Return the (X, Y) coordinate for the center point of the cell that contains the specified text.  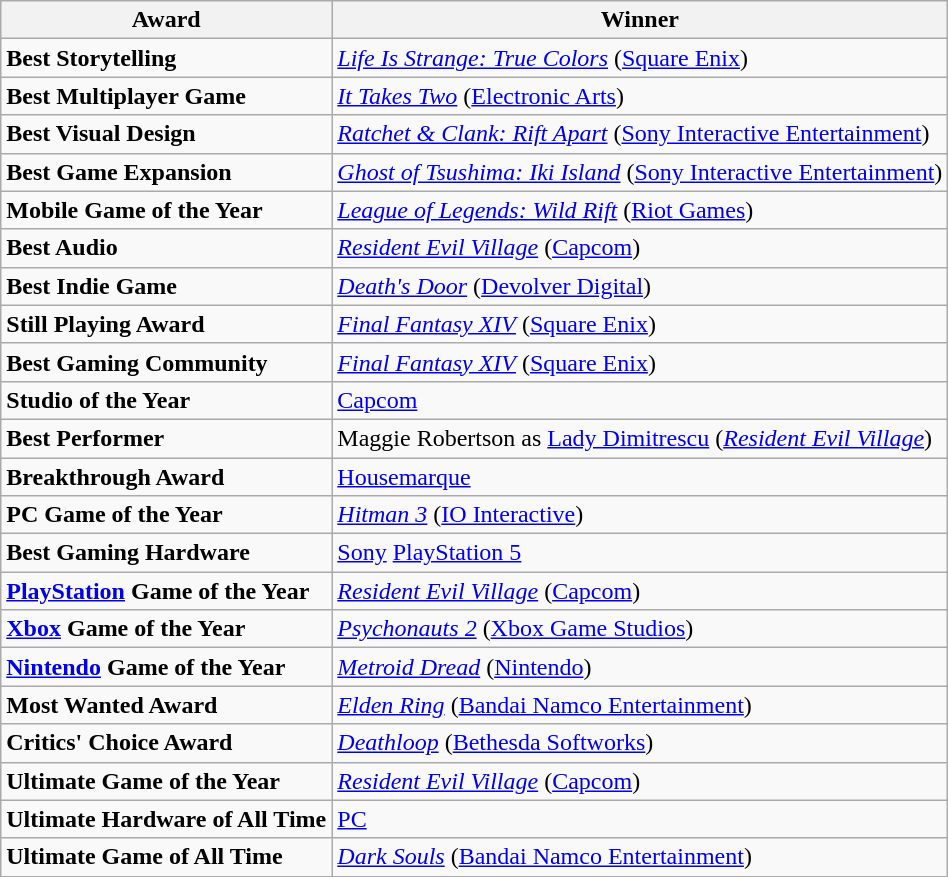
Studio of the Year (166, 400)
Ultimate Game of the Year (166, 781)
Winner (640, 20)
Ratchet & Clank: Rift Apart (Sony Interactive Entertainment) (640, 134)
Elden Ring (Bandai Namco Entertainment) (640, 705)
Best Game Expansion (166, 172)
It Takes Two (Electronic Arts) (640, 96)
Capcom (640, 400)
Best Visual Design (166, 134)
Dark Souls (Bandai Namco Entertainment) (640, 857)
Award (166, 20)
Mobile Game of the Year (166, 210)
Ghost of Tsushima: Iki Island (Sony Interactive Entertainment) (640, 172)
Nintendo Game of the Year (166, 667)
Best Performer (166, 438)
League of Legends: Wild Rift (Riot Games) (640, 210)
Psychonauts 2 (Xbox Game Studios) (640, 629)
Best Gaming Hardware (166, 553)
Maggie Robertson as Lady Dimitrescu (Resident Evil Village) (640, 438)
PC Game of the Year (166, 515)
Sony PlayStation 5 (640, 553)
Deathloop (Bethesda Softworks) (640, 743)
Housemarque (640, 477)
Xbox Game of the Year (166, 629)
Best Multiplayer Game (166, 96)
Ultimate Game of All Time (166, 857)
Best Audio (166, 248)
Best Gaming Community (166, 362)
Most Wanted Award (166, 705)
Best Storytelling (166, 58)
Best Indie Game (166, 286)
Death's Door (Devolver Digital) (640, 286)
Breakthrough Award (166, 477)
Metroid Dread (Nintendo) (640, 667)
Hitman 3 (IO Interactive) (640, 515)
Life Is Strange: True Colors (Square Enix) (640, 58)
Still Playing Award (166, 324)
PlayStation Game of the Year (166, 591)
PC (640, 819)
Ultimate Hardware of All Time (166, 819)
Critics' Choice Award (166, 743)
